Provide the (X, Y) coordinate of the cell's center where the given text is located.  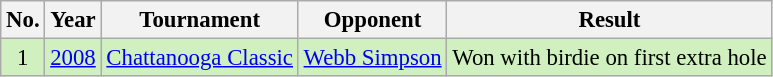
Result (610, 20)
Webb Simpson (372, 58)
Opponent (372, 20)
Year (73, 20)
Tournament (200, 20)
Chattanooga Classic (200, 58)
No. (23, 20)
Won with birdie on first extra hole (610, 58)
2008 (73, 58)
1 (23, 58)
